Locate the cell with the specified text and output its [X, Y] center coordinate. 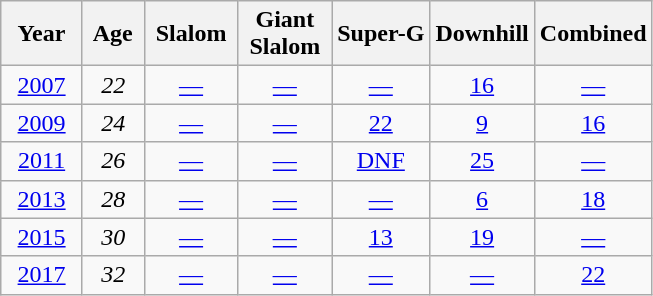
2015 [42, 237]
13 [381, 237]
2011 [42, 161]
Year [42, 34]
Giant Slalom [285, 34]
28 [113, 199]
24 [113, 123]
30 [113, 237]
19 [482, 237]
2017 [42, 275]
18 [593, 199]
Super-G [381, 34]
2013 [42, 199]
Downhill [482, 34]
9 [482, 123]
DNF [381, 161]
2007 [42, 85]
26 [113, 161]
25 [482, 161]
32 [113, 275]
Combined [593, 34]
2009 [42, 123]
6 [482, 199]
Slalom [191, 34]
Age [113, 34]
